Search for the cell housing the specified text and yield its [X, Y] center coordinate. 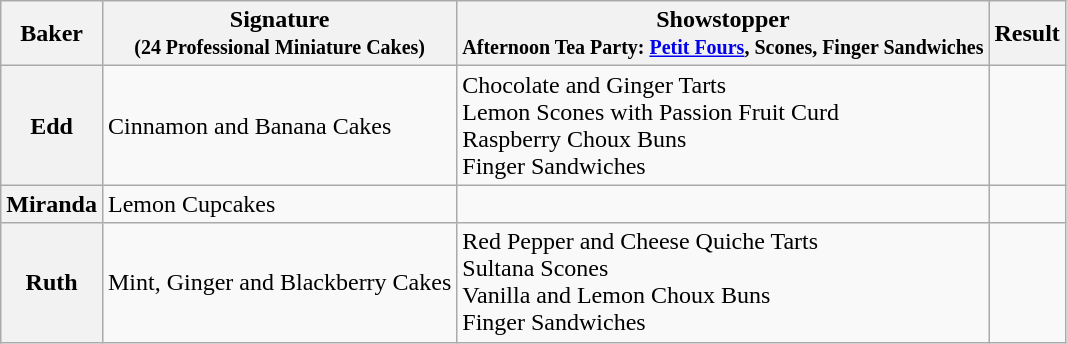
Miranda [52, 204]
Mint, Ginger and Blackberry Cakes [279, 282]
Edd [52, 126]
Result [1027, 34]
Lemon Cupcakes [279, 204]
Signature(24 Professional Miniature Cakes) [279, 34]
Cinnamon and Banana Cakes [279, 126]
Showstopper Afternoon Tea Party: Petit Fours, Scones, Finger Sandwiches [723, 34]
Baker [52, 34]
Red Pepper and Cheese Quiche TartsSultana SconesVanilla and Lemon Choux BunsFinger Sandwiches [723, 282]
Ruth [52, 282]
Chocolate and Ginger TartsLemon Scones with Passion Fruit CurdRaspberry Choux BunsFinger Sandwiches [723, 126]
